Search for the cell housing the specified text and yield its (x, y) center coordinate. 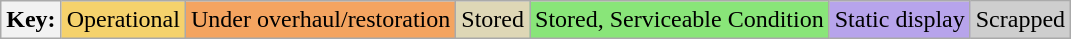
Static display (900, 20)
Operational (123, 20)
Scrapped (1020, 20)
Stored (493, 20)
Under overhaul/restoration (320, 20)
Stored, Serviceable Condition (680, 20)
Key: (31, 20)
